Extract the [x, y] coordinate from the center of the cell holding the provided text.  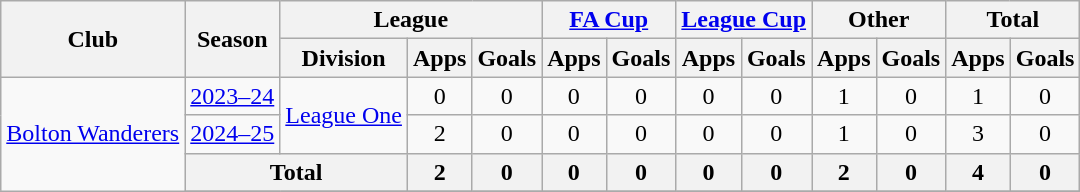
2024–25 [232, 134]
League [411, 20]
2023–24 [232, 96]
4 [978, 172]
FA Cup [609, 20]
Other [879, 20]
Season [232, 39]
Club [93, 39]
3 [978, 134]
Bolton Wanderers [93, 134]
League Cup [744, 20]
Division [344, 58]
League One [344, 115]
